From the cell containing the given text, extract its center point as (x, y) coordinate. 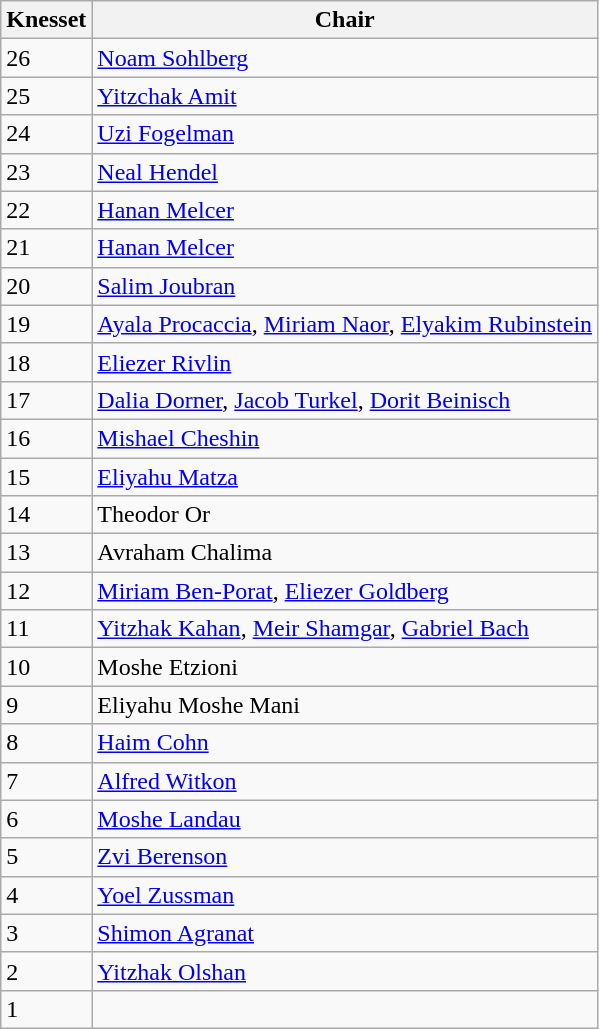
6 (46, 819)
1 (46, 1009)
7 (46, 781)
8 (46, 743)
2 (46, 971)
23 (46, 172)
20 (46, 286)
Salim Joubran (345, 286)
Miriam Ben-Porat, Eliezer Goldberg (345, 591)
Theodor Or (345, 515)
10 (46, 667)
22 (46, 210)
3 (46, 933)
Mishael Cheshin (345, 438)
Uzi Fogelman (345, 134)
11 (46, 629)
Moshe Landau (345, 819)
Neal Hendel (345, 172)
15 (46, 477)
Knesset (46, 20)
Noam Sohlberg (345, 58)
13 (46, 553)
Alfred Witkon (345, 781)
24 (46, 134)
25 (46, 96)
Eliyahu Matza (345, 477)
9 (46, 705)
16 (46, 438)
Yitzhak Olshan (345, 971)
21 (46, 248)
Chair (345, 20)
18 (46, 362)
Eliezer Rivlin (345, 362)
14 (46, 515)
Yoel Zussman (345, 895)
Zvi Berenson (345, 857)
26 (46, 58)
Avraham Chalima (345, 553)
Shimon Agranat (345, 933)
5 (46, 857)
Haim Cohn (345, 743)
4 (46, 895)
Ayala Procaccia, Miriam Naor, Elyakim Rubinstein (345, 324)
Yitzhak Kahan, Meir Shamgar, Gabriel Bach (345, 629)
17 (46, 400)
Yitzchak Amit (345, 96)
Moshe Etzioni (345, 667)
12 (46, 591)
19 (46, 324)
Eliyahu Moshe Mani (345, 705)
Dalia Dorner, Jacob Turkel, Dorit Beinisch (345, 400)
